Scan for the cell matching the given text and deliver its [x, y] coordinate at center. 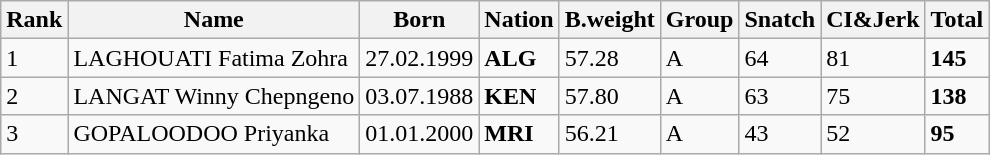
B.weight [610, 20]
GOPALOODOO Priyanka [214, 134]
CI&Jerk [873, 20]
57.80 [610, 96]
43 [780, 134]
27.02.1999 [420, 58]
MRI [519, 134]
Group [700, 20]
Born [420, 20]
1 [34, 58]
Name [214, 20]
3 [34, 134]
01.01.2000 [420, 134]
138 [957, 96]
03.07.1988 [420, 96]
Total [957, 20]
52 [873, 134]
LAGHOUATI Fatima Zohra [214, 58]
Snatch [780, 20]
KEN [519, 96]
56.21 [610, 134]
2 [34, 96]
ALG [519, 58]
63 [780, 96]
LANGAT Winny Chepngeno [214, 96]
Rank [34, 20]
57.28 [610, 58]
64 [780, 58]
95 [957, 134]
Nation [519, 20]
81 [873, 58]
145 [957, 58]
75 [873, 96]
